Provide the [X, Y] coordinate of the cell's center where the given text is located.  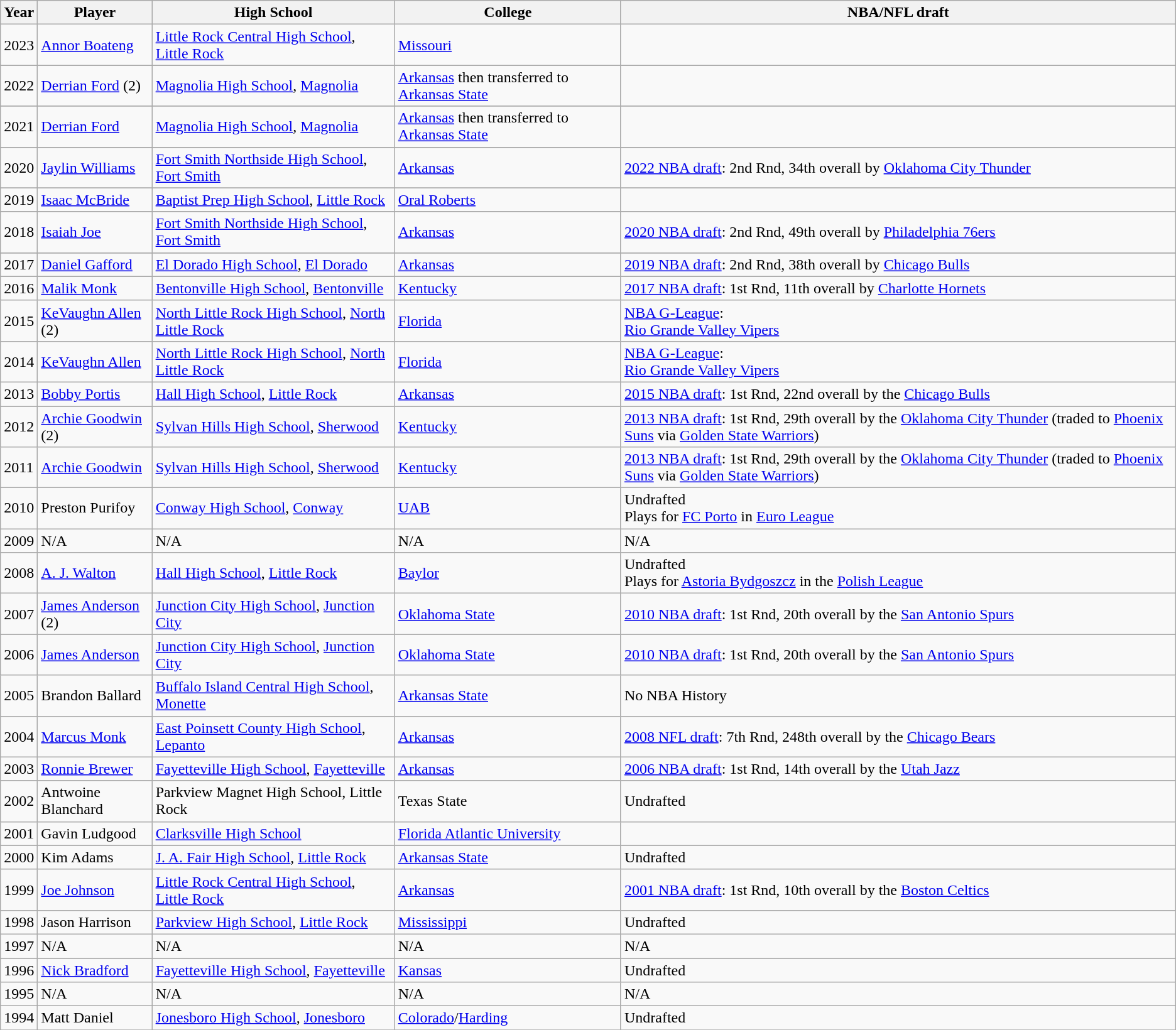
KeVaughn Allen [95, 362]
El Dorado High School, El Dorado [273, 264]
2007 [19, 614]
Parkview Magnet High School, Little Rock [273, 801]
Archie Goodwin (2) [95, 426]
No NBA History [898, 696]
Jonesboro High School, Jonesboro [273, 1018]
Ronnie Brewer [95, 769]
Buffalo Island Central High School, Monette [273, 696]
1997 [19, 946]
2006 [19, 654]
Matt Daniel [95, 1018]
2019 NBA draft: 2nd Rnd, 38th overall by Chicago Bulls [898, 264]
Preston Purifoy [95, 509]
1995 [19, 994]
A. J. Walton [95, 573]
Isaiah Joe [95, 232]
Baptist Prep High School, Little Rock [273, 200]
2015 NBA draft: 1st Rnd, 22nd overall by the Chicago Bulls [898, 394]
2017 NBA draft: 1st Rnd, 11th overall by Charlotte Hornets [898, 288]
2018 [19, 232]
Oral Roberts [508, 200]
2003 [19, 769]
2008 NFL draft: 7th Rnd, 248th overall by the Chicago Bears [898, 736]
2000 [19, 857]
Florida Atlantic University [508, 833]
Bentonville High School, Bentonville [273, 288]
KeVaughn Allen (2) [95, 320]
College [508, 13]
Player [95, 13]
East Poinsett County High School, Lepanto [273, 736]
J. A. Fair High School, Little Rock [273, 857]
2008 [19, 573]
Missouri [508, 45]
Malik Monk [95, 288]
2022 [19, 85]
Clarksville High School [273, 833]
2006 NBA draft: 1st Rnd, 14th overall by the Utah Jazz [898, 769]
2004 [19, 736]
Conway High School, Conway [273, 509]
2001 NBA draft: 1st Rnd, 10th overall by the Boston Celtics [898, 889]
Colorado/Harding [508, 1018]
1999 [19, 889]
NBA/NFL draft [898, 13]
2016 [19, 288]
Jason Harrison [95, 922]
Annor Boateng [95, 45]
1996 [19, 970]
Year [19, 13]
Joe Johnson [95, 889]
UAB [508, 509]
2009 [19, 541]
Marcus Monk [95, 736]
2021 [19, 127]
1994 [19, 1018]
James Anderson (2) [95, 614]
Antwoine Blanchard [95, 801]
2011 [19, 467]
2019 [19, 200]
Gavin Ludgood [95, 833]
2014 [19, 362]
Baylor [508, 573]
2020 [19, 167]
Mississippi [508, 922]
2015 [19, 320]
High School [273, 13]
2023 [19, 45]
Daniel Gafford [95, 264]
Brandon Ballard [95, 696]
2001 [19, 833]
2020 NBA draft: 2nd Rnd, 49th overall by Philadelphia 76ers [898, 232]
Derrian Ford [95, 127]
Texas State [508, 801]
UndraftedPlays for Astoria Bydgoszcz in the Polish League [898, 573]
2013 [19, 394]
James Anderson [95, 654]
2005 [19, 696]
Archie Goodwin [95, 467]
Jaylin Williams [95, 167]
Parkview High School, Little Rock [273, 922]
Nick Bradford [95, 970]
Bobby Portis [95, 394]
Kansas [508, 970]
2012 [19, 426]
1998 [19, 922]
2017 [19, 264]
Kim Adams [95, 857]
2002 [19, 801]
2010 [19, 509]
2022 NBA draft: 2nd Rnd, 34th overall by Oklahoma City Thunder [898, 167]
Derrian Ford (2) [95, 85]
UndraftedPlays for FC Porto in Euro League [898, 509]
Isaac McBride [95, 200]
